For the text-containing cell, return its midpoint in (x, y) coordinate format. 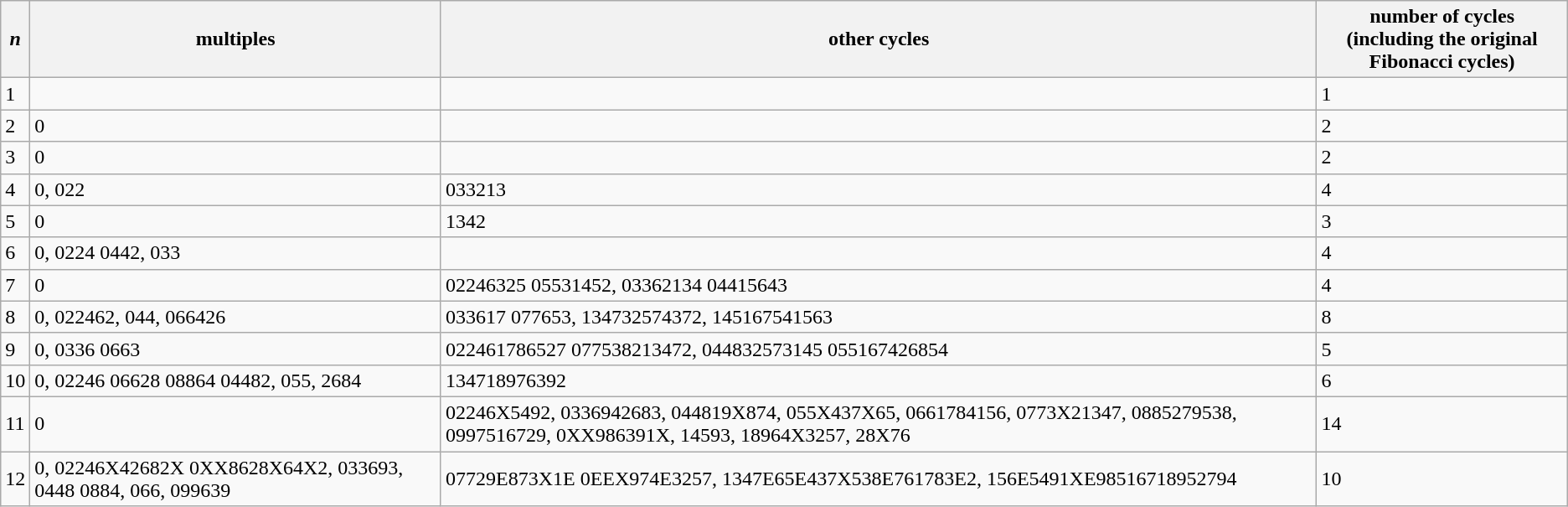
0, 0336 0663 (236, 349)
0, 02246X42682X 0XX8628X64X2, 033693, 0448 0884, 066, 099639 (236, 478)
11 (15, 424)
02246X5492, 0336942683, 044819X874, 055X437X65, 0661784156, 0773X21347, 0885279538, 0997516729, 0XX986391X, 14593, 18964X3257, 28X76 (878, 424)
other cycles (878, 39)
7 (15, 285)
0, 02246 06628 08864 04482, 055, 2684 (236, 380)
033213 (878, 189)
022461786527 077538213472, 044832573145 055167426854 (878, 349)
033617 077653, 134732574372, 145167541563 (878, 317)
1342 (878, 221)
0, 022 (236, 189)
9 (15, 349)
02246325 05531452, 03362134 04415643 (878, 285)
n (15, 39)
0, 022462, 044, 066426 (236, 317)
number of cycles(including the original Fibonacci cycles) (1442, 39)
multiples (236, 39)
14 (1442, 424)
07729E873X1E 0EEX974E3257, 1347E65E437X538E761783E2, 156E5491XE98516718952794 (878, 478)
0, 0224 0442, 033 (236, 253)
12 (15, 478)
134718976392 (878, 380)
